Identify which cell holds the provided text, then report its [X, Y] central coordinate. 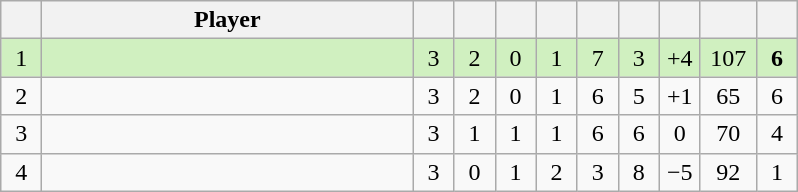
7 [598, 58]
Player [228, 20]
−5 [680, 172]
+4 [680, 58]
107 [728, 58]
5 [638, 96]
8 [638, 172]
+1 [680, 96]
70 [728, 134]
92 [728, 172]
65 [728, 96]
